Find where the given text appears and provide that cell's center as (x, y) coordinate. 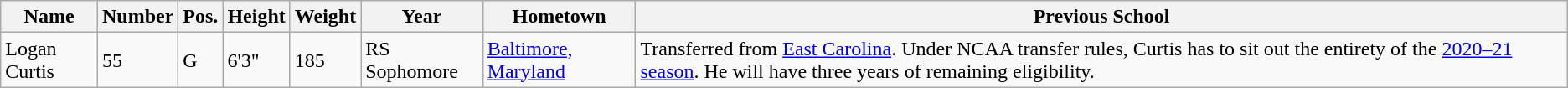
RS Sophomore (422, 60)
G (201, 60)
Previous School (1101, 17)
Pos. (201, 17)
Weight (325, 17)
Height (256, 17)
Year (422, 17)
Hometown (560, 17)
55 (137, 60)
6'3" (256, 60)
185 (325, 60)
Baltimore, Maryland (560, 60)
Logan Curtis (49, 60)
Number (137, 17)
Name (49, 17)
